Identify which cell holds the provided text, then report its [x, y] central coordinate. 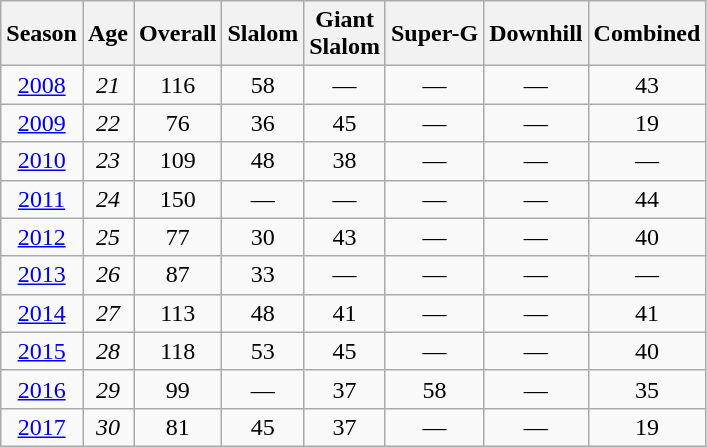
33 [263, 275]
35 [647, 389]
24 [108, 199]
81 [178, 427]
2016 [42, 389]
150 [178, 199]
Age [108, 34]
GiantSlalom [345, 34]
23 [108, 161]
2010 [42, 161]
Season [42, 34]
Downhill [536, 34]
2012 [42, 237]
118 [178, 351]
2009 [42, 123]
109 [178, 161]
113 [178, 313]
2015 [42, 351]
99 [178, 389]
Overall [178, 34]
116 [178, 85]
27 [108, 313]
53 [263, 351]
25 [108, 237]
2017 [42, 427]
2011 [42, 199]
22 [108, 123]
29 [108, 389]
87 [178, 275]
Super-G [434, 34]
2013 [42, 275]
38 [345, 161]
Combined [647, 34]
2014 [42, 313]
76 [178, 123]
Slalom [263, 34]
26 [108, 275]
77 [178, 237]
36 [263, 123]
28 [108, 351]
2008 [42, 85]
44 [647, 199]
21 [108, 85]
